Capture the cell that displays the provided text and extract its [X, Y] central coordinate. 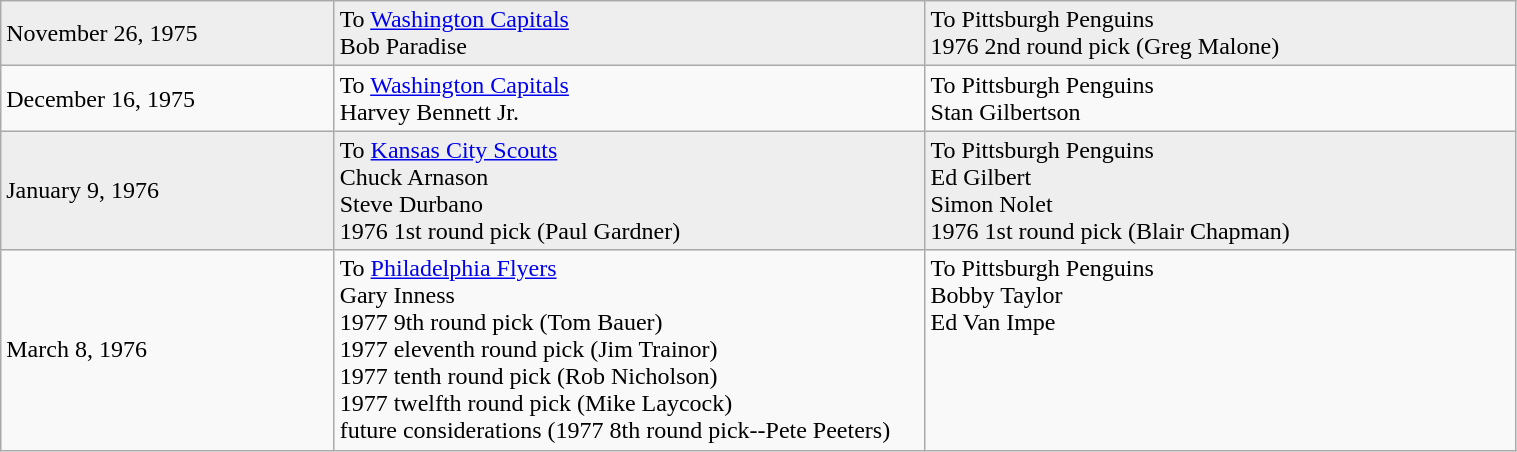
To Pittsburgh PenguinsStan Gilbertson [1220, 98]
To Kansas City ScoutsChuck ArnasonSteve Durbano1976 1st round pick (Paul Gardner) [630, 190]
March 8, 1976 [168, 350]
November 26, 1975 [168, 34]
January 9, 1976 [168, 190]
To Pittsburgh PenguinsBobby TaylorEd Van Impe [1220, 350]
To Washington CapitalsHarvey Bennett Jr. [630, 98]
To Pittsburgh Penguins1976 2nd round pick (Greg Malone) [1220, 34]
To Washington CapitalsBob Paradise [630, 34]
December 16, 1975 [168, 98]
To Pittsburgh PenguinsEd GilbertSimon Nolet1976 1st round pick (Blair Chapman) [1220, 190]
